Identify which cell holds the provided text, then report its [x, y] central coordinate. 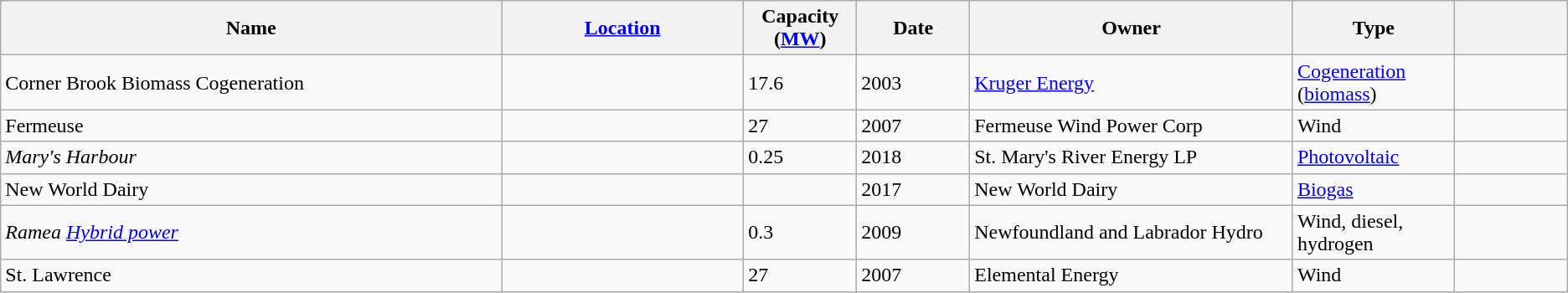
St. Mary's River Energy LP [1132, 157]
St. Lawrence [251, 275]
Wind, diesel, hydrogen [1374, 233]
Biogas [1374, 189]
Ramea Hybrid power [251, 233]
Elemental Energy [1132, 275]
Newfoundland and Labrador Hydro [1132, 233]
Fermeuse Wind Power Corp [1132, 126]
2003 [913, 82]
0.3 [801, 233]
2017 [913, 189]
Date [913, 28]
Capacity (MW) [801, 28]
0.25 [801, 157]
2018 [913, 157]
Mary's Harbour [251, 157]
Location [623, 28]
Cogeneration (biomass) [1374, 82]
Fermeuse [251, 126]
Type [1374, 28]
2009 [913, 233]
Corner Brook Biomass Cogeneration [251, 82]
Photovoltaic [1374, 157]
Kruger Energy [1132, 82]
Owner [1132, 28]
Name [251, 28]
17.6 [801, 82]
